Capture the cell that displays the provided text and extract its (x, y) central coordinate. 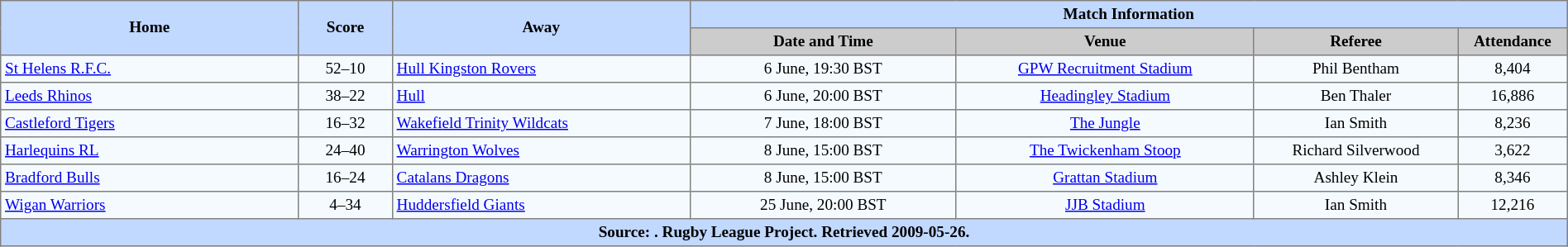
Ben Thaler (1355, 96)
Richard Silverwood (1355, 150)
Warrington Wolves (541, 150)
GPW Recruitment Stadium (1105, 69)
Headingley Stadium (1105, 96)
JJB Stadium (1105, 205)
Venue (1105, 41)
Bradford Bulls (150, 178)
Attendance (1513, 41)
4–34 (346, 205)
7 June, 18:00 BST (823, 124)
Away (541, 28)
Hull Kingston Rovers (541, 69)
St Helens R.F.C. (150, 69)
8,346 (1513, 178)
Hull (541, 96)
6 June, 20:00 BST (823, 96)
Wigan Warriors (150, 205)
Grattan Stadium (1105, 178)
Score (346, 28)
Castleford Tigers (150, 124)
3,622 (1513, 150)
Catalans Dragons (541, 178)
52–10 (346, 69)
Leeds Rhinos (150, 96)
38–22 (346, 96)
Phil Bentham (1355, 69)
Date and Time (823, 41)
Huddersfield Giants (541, 205)
8,404 (1513, 69)
16–32 (346, 124)
The Jungle (1105, 124)
25 June, 20:00 BST (823, 205)
8,236 (1513, 124)
6 June, 19:30 BST (823, 69)
Match Information (1128, 15)
Home (150, 28)
Harlequins RL (150, 150)
16,886 (1513, 96)
Ashley Klein (1355, 178)
12,216 (1513, 205)
Source: . Rugby League Project. Retrieved 2009-05-26. (784, 233)
24–40 (346, 150)
16–24 (346, 178)
The Twickenham Stoop (1105, 150)
Referee (1355, 41)
Wakefield Trinity Wildcats (541, 124)
